Identify which cell holds the provided text, then report its (X, Y) central coordinate. 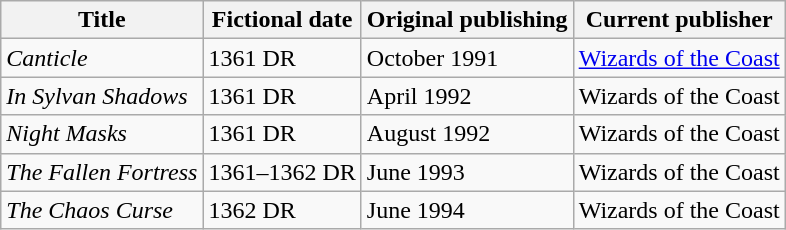
In Sylvan Shadows (102, 96)
The Fallen Fortress (102, 172)
June 1993 (467, 172)
April 1992 (467, 96)
Canticle (102, 58)
Title (102, 20)
Current publisher (679, 20)
June 1994 (467, 210)
August 1992 (467, 134)
Original publishing (467, 20)
The Chaos Curse (102, 210)
Night Masks (102, 134)
October 1991 (467, 58)
1361–1362 DR (282, 172)
Fictional date (282, 20)
1362 DR (282, 210)
